Pinpoint the cell where the given text exists, returning its [x, y] midpoint coordinate. 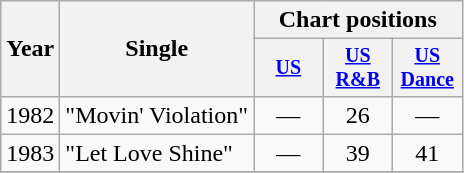
"Let Love Shine" [157, 153]
"Movin' Violation" [157, 115]
USR&B [358, 68]
Year [30, 49]
1982 [30, 115]
1983 [30, 153]
39 [358, 153]
USDance [428, 68]
Single [157, 49]
26 [358, 115]
US [288, 68]
Chart positions [358, 20]
41 [428, 153]
